Capture the cell that displays the provided text and extract its (X, Y) central coordinate. 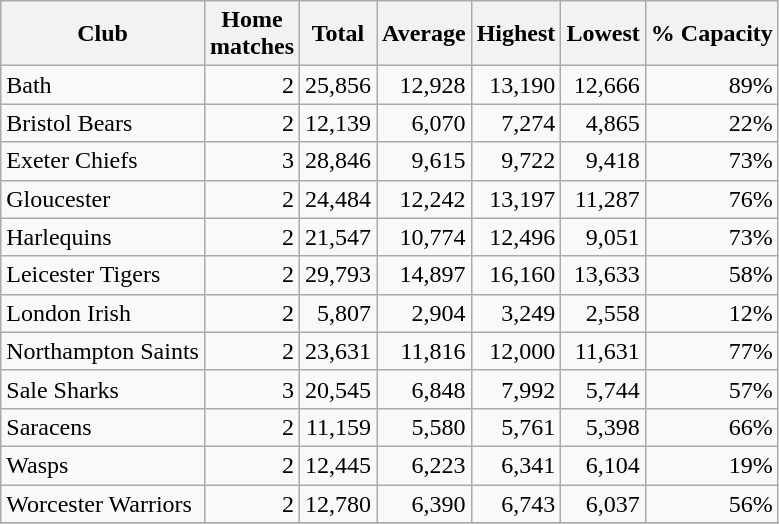
9,418 (603, 161)
9,722 (516, 161)
12,780 (338, 503)
Northampton Saints (103, 351)
2,904 (424, 313)
12,139 (338, 123)
20,545 (338, 389)
13,197 (516, 199)
6,223 (424, 465)
6,743 (516, 503)
58% (712, 275)
77% (712, 351)
5,580 (424, 427)
5,398 (603, 427)
66% (712, 427)
13,633 (603, 275)
12,928 (424, 85)
22% (712, 123)
12,242 (424, 199)
12,666 (603, 85)
Club (103, 34)
12,496 (516, 237)
Total (338, 34)
14,897 (424, 275)
19% (712, 465)
16,160 (516, 275)
% Capacity (712, 34)
6,390 (424, 503)
2,558 (603, 313)
Homematches (252, 34)
6,070 (424, 123)
11,287 (603, 199)
Average (424, 34)
7,992 (516, 389)
Bath (103, 85)
Sale Sharks (103, 389)
Harlequins (103, 237)
12,000 (516, 351)
Highest (516, 34)
6,848 (424, 389)
24,484 (338, 199)
Bristol Bears (103, 123)
12% (712, 313)
6,104 (603, 465)
7,274 (516, 123)
11,816 (424, 351)
3,249 (516, 313)
Exeter Chiefs (103, 161)
London Irish (103, 313)
11,159 (338, 427)
28,846 (338, 161)
6,341 (516, 465)
Wasps (103, 465)
12,445 (338, 465)
21,547 (338, 237)
Leicester Tigers (103, 275)
5,761 (516, 427)
25,856 (338, 85)
10,774 (424, 237)
4,865 (603, 123)
9,615 (424, 161)
89% (712, 85)
Lowest (603, 34)
11,631 (603, 351)
57% (712, 389)
Worcester Warriors (103, 503)
6,037 (603, 503)
23,631 (338, 351)
29,793 (338, 275)
9,051 (603, 237)
Gloucester (103, 199)
13,190 (516, 85)
Saracens (103, 427)
56% (712, 503)
76% (712, 199)
5,807 (338, 313)
5,744 (603, 389)
